Return (X, Y) of the center of cell containing provided text 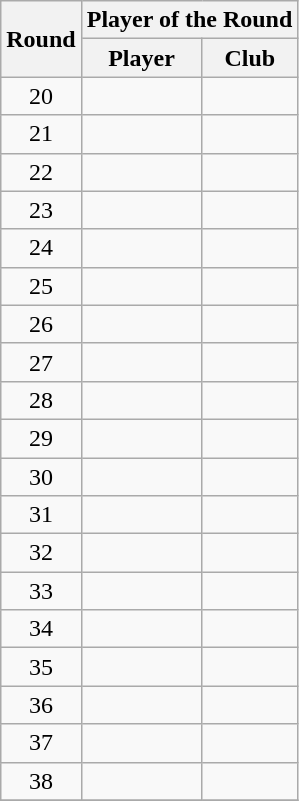
33 (41, 591)
27 (41, 362)
24 (41, 248)
Club (250, 58)
30 (41, 477)
Round (41, 39)
21 (41, 134)
37 (41, 743)
22 (41, 172)
25 (41, 286)
28 (41, 400)
29 (41, 438)
31 (41, 515)
34 (41, 629)
Player (142, 58)
20 (41, 96)
Player of the Round (190, 20)
38 (41, 781)
26 (41, 324)
36 (41, 705)
32 (41, 553)
35 (41, 667)
23 (41, 210)
